Scan for the cell matching the given text and deliver its [X, Y] coordinate at center. 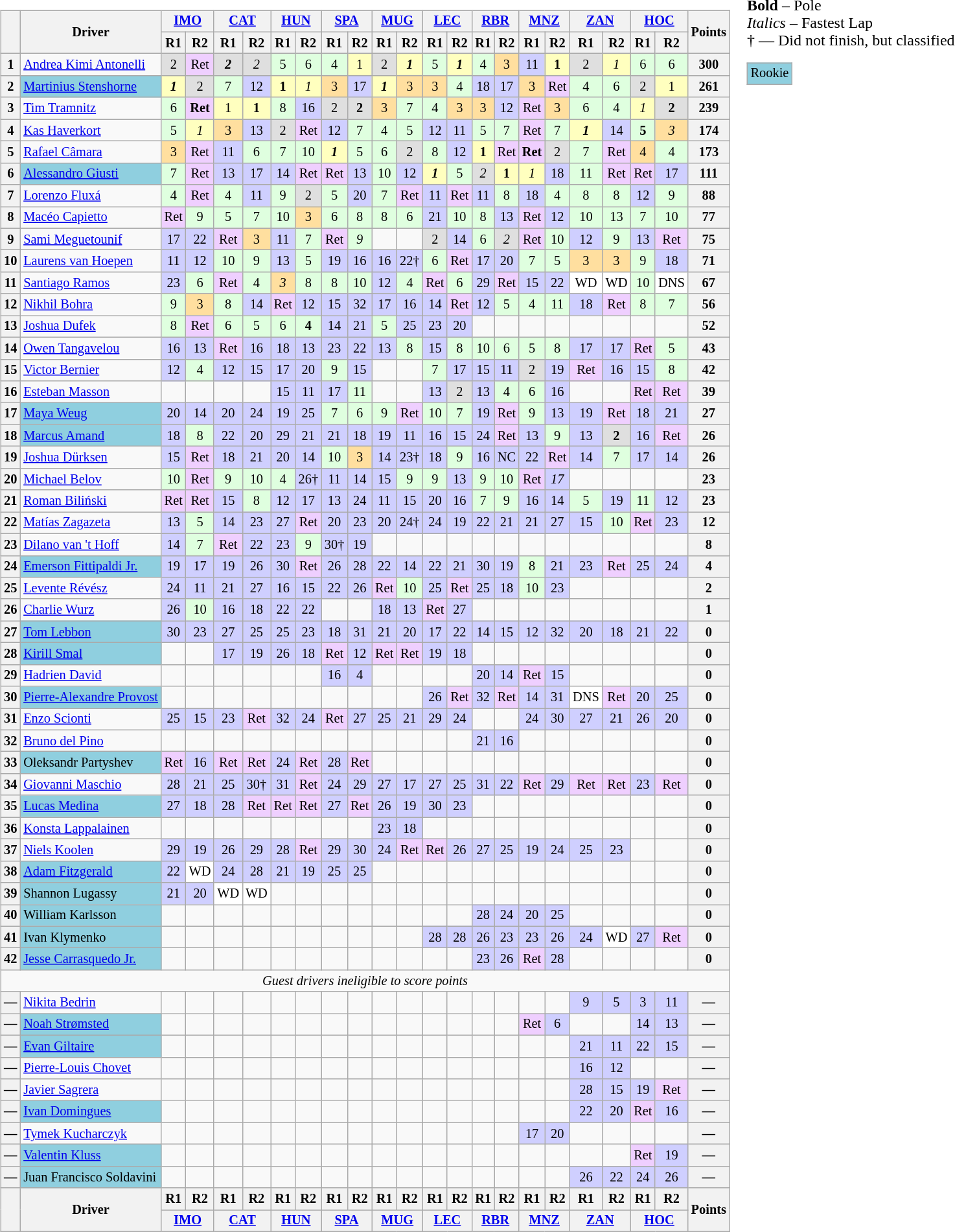
75 [709, 239]
Adam Fitzgerald [91, 872]
Santiago Ramos [91, 283]
23† [409, 458]
Andrea Kimi Antonelli [91, 65]
71 [709, 261]
Rafael Câmara [91, 152]
24† [409, 523]
Pierre-Louis Chovet [91, 1068]
Valentin Kluss [91, 1156]
Ivan Domingues [91, 1111]
Jesse Carrasquedo Jr. [91, 959]
Enzo Scionti [91, 719]
37 [10, 850]
Joshua Dufek [91, 327]
34 [10, 785]
Lucas Medina [91, 806]
Nikita Bedrin [91, 1003]
300 [709, 65]
Javier Sagrera [91, 1090]
William Karlsson [91, 916]
261 [709, 87]
NC [507, 458]
239 [709, 108]
Alessandro Giusti [91, 174]
174 [709, 130]
Rookie [770, 74]
Hadrien David [91, 675]
88 [709, 196]
33 [10, 763]
Shannon Lugassy [91, 894]
Owen Tangavelou [91, 348]
Evan Giltaire [91, 1046]
36 [10, 828]
Konsta Lappalainen [91, 828]
Guest drivers ineligible to score points [365, 981]
Marcus Amand [91, 436]
Ivan Klymenko [91, 937]
40 [10, 916]
Emerson Fittipaldi Jr. [91, 566]
Nikhil Bohra [91, 305]
41 [10, 937]
Tim Tramnitz [91, 108]
56 [709, 305]
Macéo Capietto [91, 218]
Roman Biliński [91, 501]
Matías Zagazeta [91, 523]
43 [709, 348]
Sami Meguetounif [91, 239]
22† [409, 261]
Dilano van 't Hoff [91, 544]
Martinius Stenshorne [91, 87]
Kirill Smal [91, 654]
Kas Haverkort [91, 130]
Noah Strømsted [91, 1025]
35 [10, 806]
Esteban Masson [91, 392]
Laurens van Hoepen [91, 261]
Levente Révész [91, 588]
Tom Lebbon [91, 632]
26† [308, 479]
77 [709, 218]
Niels Koolen [91, 850]
Oleksandr Partyshev [91, 763]
111 [709, 174]
Charlie Wurz [91, 610]
Maya Weug [91, 413]
173 [709, 152]
Michael Belov [91, 479]
Tymek Kucharczyk [91, 1133]
Joshua Dürksen [91, 458]
Bruno del Pino [91, 741]
38 [10, 872]
Victor Bernier [91, 370]
Giovanni Maschio [91, 785]
67 [709, 283]
Juan Francisco Soldavini [91, 1177]
Lorenzo Fluxá [91, 196]
Pierre-Alexandre Provost [91, 697]
52 [709, 327]
